From the cell containing the given text, extract its center point as (X, Y) coordinate. 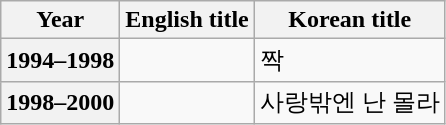
사랑밖엔 난 몰라 (350, 102)
1998–2000 (60, 102)
English title (187, 20)
1994–1998 (60, 60)
짝 (350, 60)
Year (60, 20)
Korean title (350, 20)
